Locate the cell with the specified text and output its (X, Y) center coordinate. 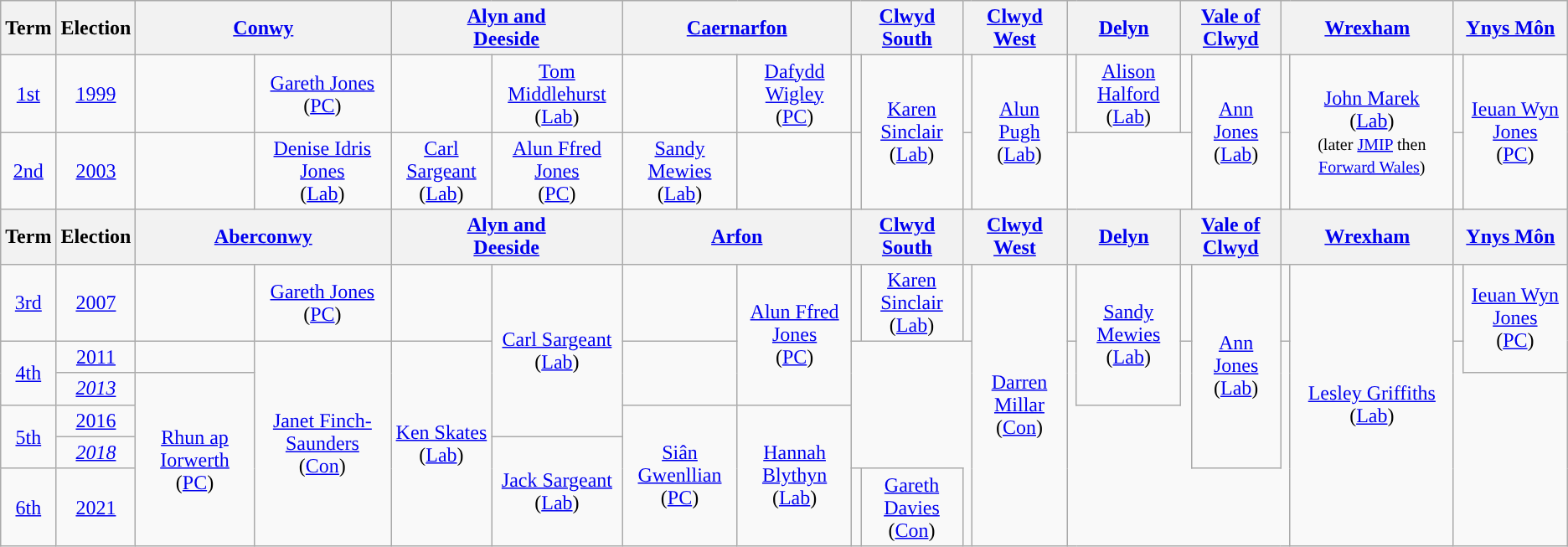
3rd (28, 302)
Lesley Griffiths(Lab) (1372, 405)
2018 (95, 452)
2011 (95, 357)
6th (28, 507)
Denise Idris Jones(Lab) (322, 171)
Conwy (263, 28)
5th (28, 436)
John Marek(Lab)(later JMIP then Forward Wales) (1372, 132)
Tom Middlehurst(Lab) (557, 94)
Dafydd Wigley(PC) (794, 94)
2003 (95, 171)
2021 (95, 507)
2nd (28, 171)
2016 (95, 421)
Hannah Blythyn(Lab) (794, 475)
2007 (95, 302)
1999 (95, 94)
2013 (95, 389)
Caernarfon (737, 28)
Arfon (737, 236)
1st (28, 94)
Alun Pugh(Lab) (1019, 132)
Janet Finch-Saunders(Con) (322, 443)
Gareth Davies(Con) (911, 507)
Siân Gwenllian(PC) (680, 475)
Jack Sargeant(Lab) (557, 491)
Alison Halford(Lab) (1129, 94)
4th (28, 373)
Ken Skates(Lab) (441, 443)
Rhun ap Iorwerth(PC) (194, 459)
Darren Millar(Con) (1019, 405)
Aberconwy (263, 236)
